Locate the cell with the specified text and output its [x, y] center coordinate. 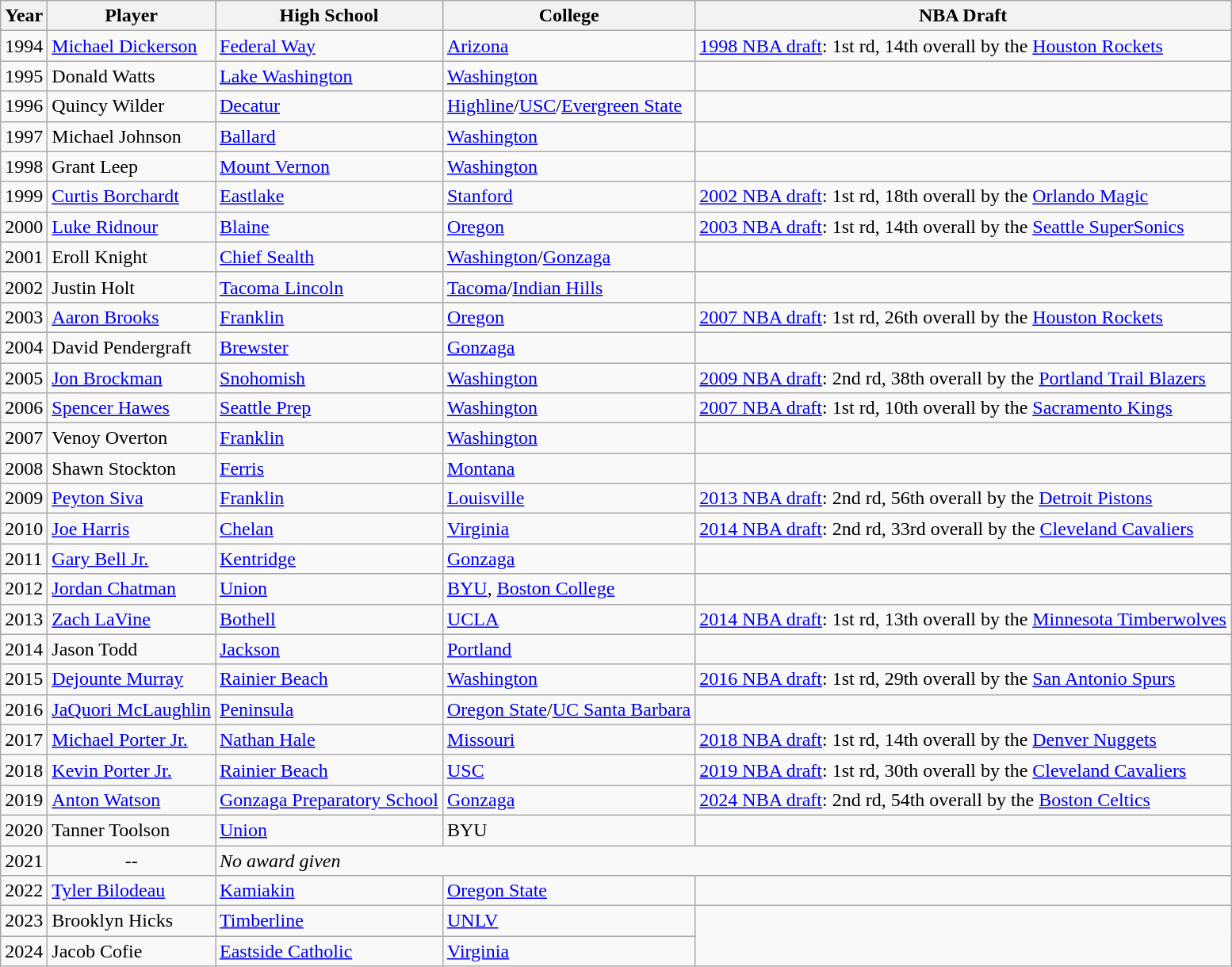
Montana [568, 468]
Michael Dickerson [132, 46]
Tacoma Lincoln [330, 287]
2005 [24, 378]
2002 NBA draft: 1st rd, 18th overall by the Orlando Magic [963, 197]
David Pendergraft [132, 347]
Ferris [330, 468]
Tyler Bilodeau [132, 891]
Player [132, 16]
Jon Brockman [132, 378]
2009 NBA draft: 2nd rd, 38th overall by the Portland Trail Blazers [963, 378]
2024 NBA draft: 2nd rd, 54th overall by the Boston Celtics [963, 800]
2003 [24, 317]
2018 [24, 770]
2007 NBA draft: 1st rd, 10th overall by the Sacramento Kings [963, 408]
Justin Holt [132, 287]
2020 [24, 830]
1998 NBA draft: 1st rd, 14th overall by the Houston Rockets [963, 46]
Seattle Prep [330, 408]
2014 NBA draft: 1st rd, 13th overall by the Minnesota Timberwolves [963, 619]
Federal Way [330, 46]
Ballard [330, 136]
Brooklyn Hicks [132, 921]
Snohomish [330, 378]
1994 [24, 46]
2024 [24, 951]
Decatur [330, 106]
Anton Watson [132, 800]
Gary Bell Jr. [132, 559]
Peninsula [330, 709]
Kentridge [330, 559]
Jacob Cofie [132, 951]
Eastside Catholic [330, 951]
2000 [24, 227]
Spencer Hawes [132, 408]
2018 NBA draft: 1st rd, 14th overall by the Denver Nuggets [963, 740]
Peyton Siva [132, 499]
2010 [24, 529]
Missouri [568, 740]
2021 [24, 860]
Michael Porter Jr. [132, 740]
Jackson [330, 649]
2003 NBA draft: 1st rd, 14th overall by the Seattle SuperSonics [963, 227]
Tanner Toolson [132, 830]
2015 [24, 679]
2017 [24, 740]
Nathan Hale [330, 740]
2013 NBA draft: 2nd rd, 56th overall by the Detroit Pistons [963, 499]
BYU, Boston College [568, 589]
High School [330, 16]
Dejounte Murray [132, 679]
Kamiakin [330, 891]
2007 [24, 438]
Eastlake [330, 197]
Joe Harris [132, 529]
2016 [24, 709]
Zach LaVine [132, 619]
Blaine [330, 227]
2013 [24, 619]
Oregon State [568, 891]
Brewster [330, 347]
Jordan Chatman [132, 589]
UCLA [568, 619]
Kevin Porter Jr. [132, 770]
2009 [24, 499]
Jason Todd [132, 649]
Grant Leep [132, 166]
Gonzaga Preparatory School [330, 800]
2023 [24, 921]
2001 [24, 257]
2019 NBA draft: 1st rd, 30th overall by the Cleveland Cavaliers [963, 770]
1997 [24, 136]
Highline/USC/Evergreen State [568, 106]
2019 [24, 800]
2006 [24, 408]
Michael Johnson [132, 136]
USC [568, 770]
2022 [24, 891]
Oregon State/UC Santa Barbara [568, 709]
Lake Washington [330, 76]
Chief Sealth [330, 257]
2012 [24, 589]
1998 [24, 166]
2008 [24, 468]
Arizona [568, 46]
Louisville [568, 499]
Donald Watts [132, 76]
JaQuori McLaughlin [132, 709]
Tacoma/Indian Hills [568, 287]
2014 [24, 649]
2016 NBA draft: 1st rd, 29th overall by the San Antonio Spurs [963, 679]
Curtis Borchardt [132, 197]
Luke Ridnour [132, 227]
Mount Vernon [330, 166]
NBA Draft [963, 16]
Quincy Wilder [132, 106]
2014 NBA draft: 2nd rd, 33rd overall by the Cleveland Cavaliers [963, 529]
Chelan [330, 529]
1995 [24, 76]
Shawn Stockton [132, 468]
College [568, 16]
-- [132, 860]
BYU [568, 830]
Eroll Knight [132, 257]
Bothell [330, 619]
1999 [24, 197]
2004 [24, 347]
No award given [723, 860]
Stanford [568, 197]
Washington/Gonzaga [568, 257]
Portland [568, 649]
2011 [24, 559]
UNLV [568, 921]
2002 [24, 287]
Year [24, 16]
Venoy Overton [132, 438]
2007 NBA draft: 1st rd, 26th overall by the Houston Rockets [963, 317]
Timberline [330, 921]
Aaron Brooks [132, 317]
1996 [24, 106]
